Pinpoint the cell where the given text exists, returning its (X, Y) midpoint coordinate. 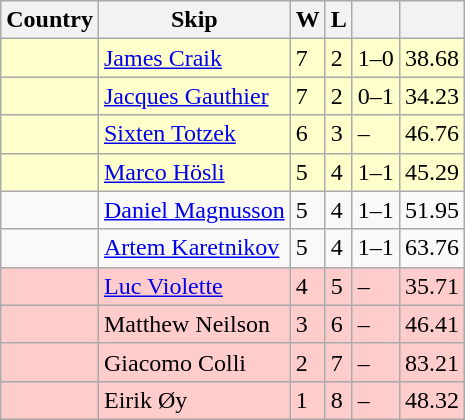
51.95 (432, 210)
Artem Karetnikov (194, 248)
63.76 (432, 248)
46.41 (432, 324)
45.29 (432, 172)
0–1 (376, 96)
Luc Violette (194, 286)
Jacques Gauthier (194, 96)
Eirik Øy (194, 400)
L (338, 20)
38.68 (432, 58)
1 (308, 400)
8 (338, 400)
Matthew Neilson (194, 324)
James Craik (194, 58)
83.21 (432, 362)
35.71 (432, 286)
48.32 (432, 400)
34.23 (432, 96)
W (308, 20)
Marco Hösli (194, 172)
Giacomo Colli (194, 362)
46.76 (432, 134)
Daniel Magnusson (194, 210)
Skip (194, 20)
Sixten Totzek (194, 134)
1–0 (376, 58)
Country (50, 20)
